Determine the (X, Y) coordinate at the center of the cell enclosing the given text.  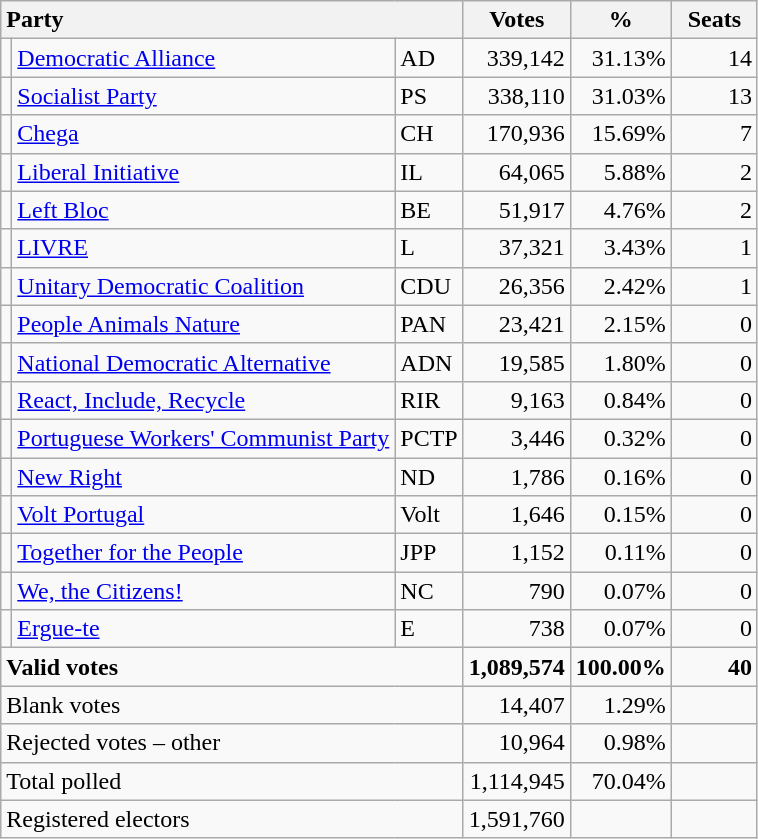
31.13% (620, 58)
React, Include, Recycle (204, 400)
Registered electors (232, 819)
LIVRE (204, 248)
1,089,574 (516, 667)
14 (714, 58)
L (429, 248)
IL (429, 172)
Volt (429, 515)
Socialist Party (204, 96)
1.29% (620, 705)
Votes (516, 20)
1.80% (620, 362)
26,356 (516, 286)
Rejected votes – other (232, 743)
RIR (429, 400)
% (620, 20)
0.11% (620, 553)
Democratic Alliance (204, 58)
0.98% (620, 743)
E (429, 629)
3.43% (620, 248)
7 (714, 134)
0.15% (620, 515)
790 (516, 591)
Chega (204, 134)
JPP (429, 553)
10,964 (516, 743)
70.04% (620, 781)
ADN (429, 362)
Together for the People (204, 553)
We, the Citizens! (204, 591)
PAN (429, 324)
Unitary Democratic Coalition (204, 286)
Liberal Initiative (204, 172)
15.69% (620, 134)
0.84% (620, 400)
AD (429, 58)
170,936 (516, 134)
2.15% (620, 324)
339,142 (516, 58)
CH (429, 134)
9,163 (516, 400)
14,407 (516, 705)
1,114,945 (516, 781)
PCTP (429, 438)
ND (429, 477)
Volt Portugal (204, 515)
Valid votes (232, 667)
31.03% (620, 96)
0.16% (620, 477)
1,646 (516, 515)
Left Bloc (204, 210)
Blank votes (232, 705)
Seats (714, 20)
4.76% (620, 210)
1,786 (516, 477)
51,917 (516, 210)
5.88% (620, 172)
CDU (429, 286)
338,110 (516, 96)
Total polled (232, 781)
Portuguese Workers' Communist Party (204, 438)
37,321 (516, 248)
Ergue-te (204, 629)
1,591,760 (516, 819)
New Right (204, 477)
2.42% (620, 286)
Party (232, 20)
64,065 (516, 172)
1,152 (516, 553)
100.00% (620, 667)
13 (714, 96)
19,585 (516, 362)
People Animals Nature (204, 324)
NC (429, 591)
BE (429, 210)
738 (516, 629)
23,421 (516, 324)
National Democratic Alternative (204, 362)
40 (714, 667)
PS (429, 96)
3,446 (516, 438)
0.32% (620, 438)
